Find where the given text appears and provide that cell's center as (x, y) coordinate. 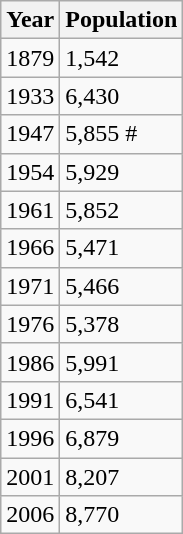
5,471 (122, 248)
6,541 (122, 400)
6,430 (122, 96)
5,991 (122, 362)
5,855 # (122, 134)
Population (122, 20)
1933 (30, 96)
6,879 (122, 438)
5,378 (122, 324)
5,852 (122, 210)
1986 (30, 362)
2001 (30, 477)
1976 (30, 324)
1966 (30, 248)
8,770 (122, 515)
1947 (30, 134)
1954 (30, 172)
8,207 (122, 477)
1961 (30, 210)
1996 (30, 438)
1971 (30, 286)
2006 (30, 515)
1,542 (122, 58)
Year (30, 20)
1879 (30, 58)
5,466 (122, 286)
5,929 (122, 172)
1991 (30, 400)
